Return the (X, Y) coordinate for the center point of the cell that contains the specified text.  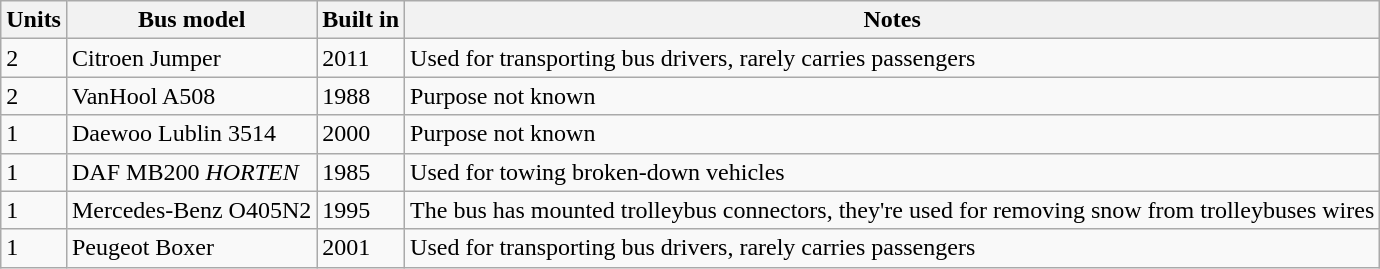
DAF MB200 HORTEN (191, 172)
The bus has mounted trolleybus connectors, they're used for removing snow from trolleybuses wires (892, 210)
Notes (892, 20)
2001 (361, 248)
Mercedes-Benz O405N2 (191, 210)
Units (34, 20)
1988 (361, 96)
Built in (361, 20)
Peugeot Boxer (191, 248)
Citroen Jumper (191, 58)
Bus model (191, 20)
2000 (361, 134)
Used for towing broken-down vehicles (892, 172)
VanHool A508 (191, 96)
1995 (361, 210)
Daewoo Lublin 3514 (191, 134)
1985 (361, 172)
2011 (361, 58)
